Determine the [x, y] coordinate at the center of the cell enclosing the given text.  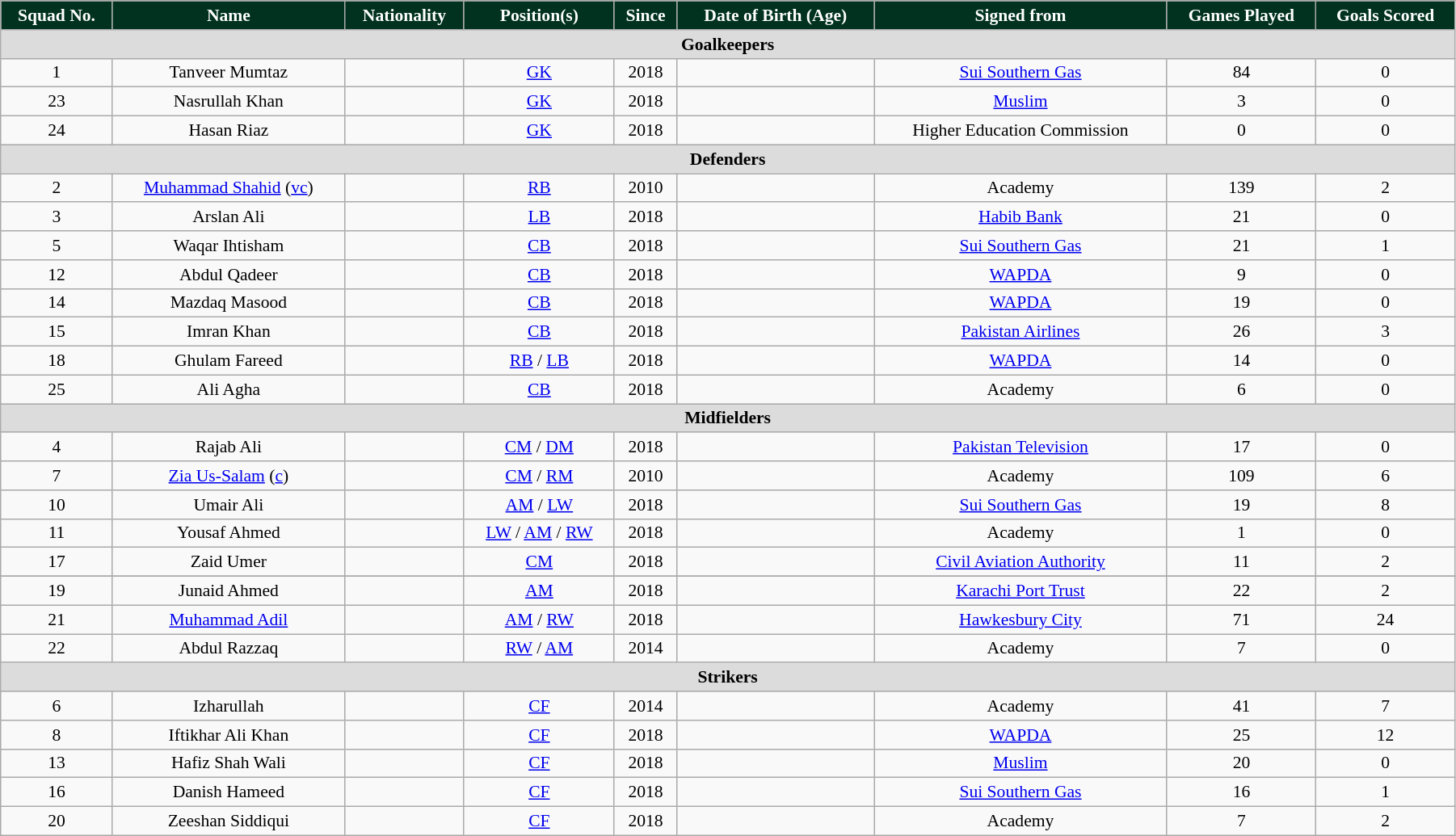
Zaid Umer [228, 562]
Signed from [1020, 15]
18 [57, 361]
Habib Bank [1020, 217]
26 [1241, 332]
Position(s) [539, 15]
15 [57, 332]
RB [539, 188]
Yousaf Ahmed [228, 533]
Civil Aviation Authority [1020, 562]
AM [539, 591]
LB [539, 217]
Hawkesbury City [1020, 620]
Hasan Riaz [228, 131]
Imran Khan [228, 332]
Iftikhar Ali Khan [228, 735]
Karachi Port Trust [1020, 591]
Games Played [1241, 15]
13 [57, 763]
Goals Scored [1386, 15]
Higher Education Commission [1020, 131]
RW / AM [539, 649]
5 [57, 246]
Muhammad Shahid (vc) [228, 188]
Defenders [728, 159]
CM / RM [539, 476]
CM / DM [539, 447]
LW / AM / RW [539, 533]
Date of Birth (Age) [776, 15]
Strikers [728, 678]
AM / LW [539, 505]
109 [1241, 476]
Hafiz Shah Wali [228, 763]
84 [1241, 73]
Squad No. [57, 15]
Pakistan Television [1020, 447]
Mazdaq Masood [228, 303]
Umair Ali [228, 505]
Waqar Ihtisham [228, 246]
10 [57, 505]
Zeeshan Siddiqui [228, 821]
Rajab Ali [228, 447]
Muhammad Adil [228, 620]
139 [1241, 188]
Abdul Qadeer [228, 275]
Since [645, 15]
Goalkeepers [728, 44]
Name [228, 15]
Danish Hameed [228, 792]
Pakistan Airlines [1020, 332]
Tanveer Mumtaz [228, 73]
9 [1241, 275]
Junaid Ahmed [228, 591]
4 [57, 447]
RB / LB [539, 361]
Ghulam Fareed [228, 361]
Izharullah [228, 706]
41 [1241, 706]
Arslan Ali [228, 217]
Zia Us-Salam (c) [228, 476]
Nationality [404, 15]
CM [539, 562]
Nasrullah Khan [228, 102]
23 [57, 102]
71 [1241, 620]
Midfielders [728, 418]
Abdul Razzaq [228, 649]
Ali Agha [228, 389]
AM / RW [539, 620]
